Capture the cell that displays the provided text and extract its [X, Y] central coordinate. 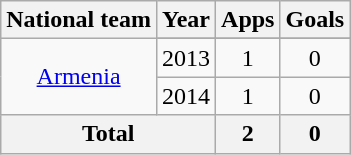
Goals [315, 20]
2013 [186, 58]
National team [79, 20]
2014 [186, 96]
Armenia [79, 77]
Total [108, 134]
2 [248, 134]
Apps [248, 20]
Year [186, 20]
